Pinpoint the cell where the given text exists, returning its [x, y] midpoint coordinate. 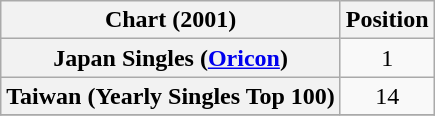
Japan Singles (Oricon) [171, 58]
Position [387, 20]
1 [387, 58]
Chart (2001) [171, 20]
Taiwan (Yearly Singles Top 100) [171, 96]
14 [387, 96]
